Determine the (x, y) coordinate at the center of the cell enclosing the given text.  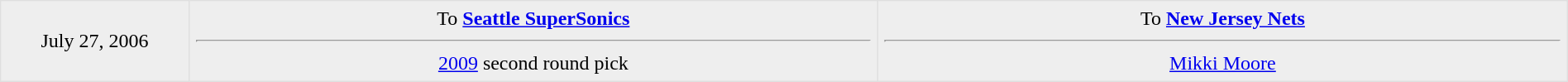
July 27, 2006 (94, 41)
To Seattle SuperSonics2009 second round pick (533, 41)
To New Jersey NetsMikki Moore (1223, 41)
